From the cell containing the given text, extract its center point as [x, y] coordinate. 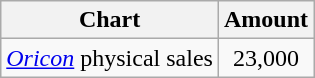
Oricon physical sales [110, 58]
23,000 [266, 58]
Chart [110, 20]
Amount [266, 20]
